Return the [x, y] coordinate for the center point of the cell that contains the specified text.  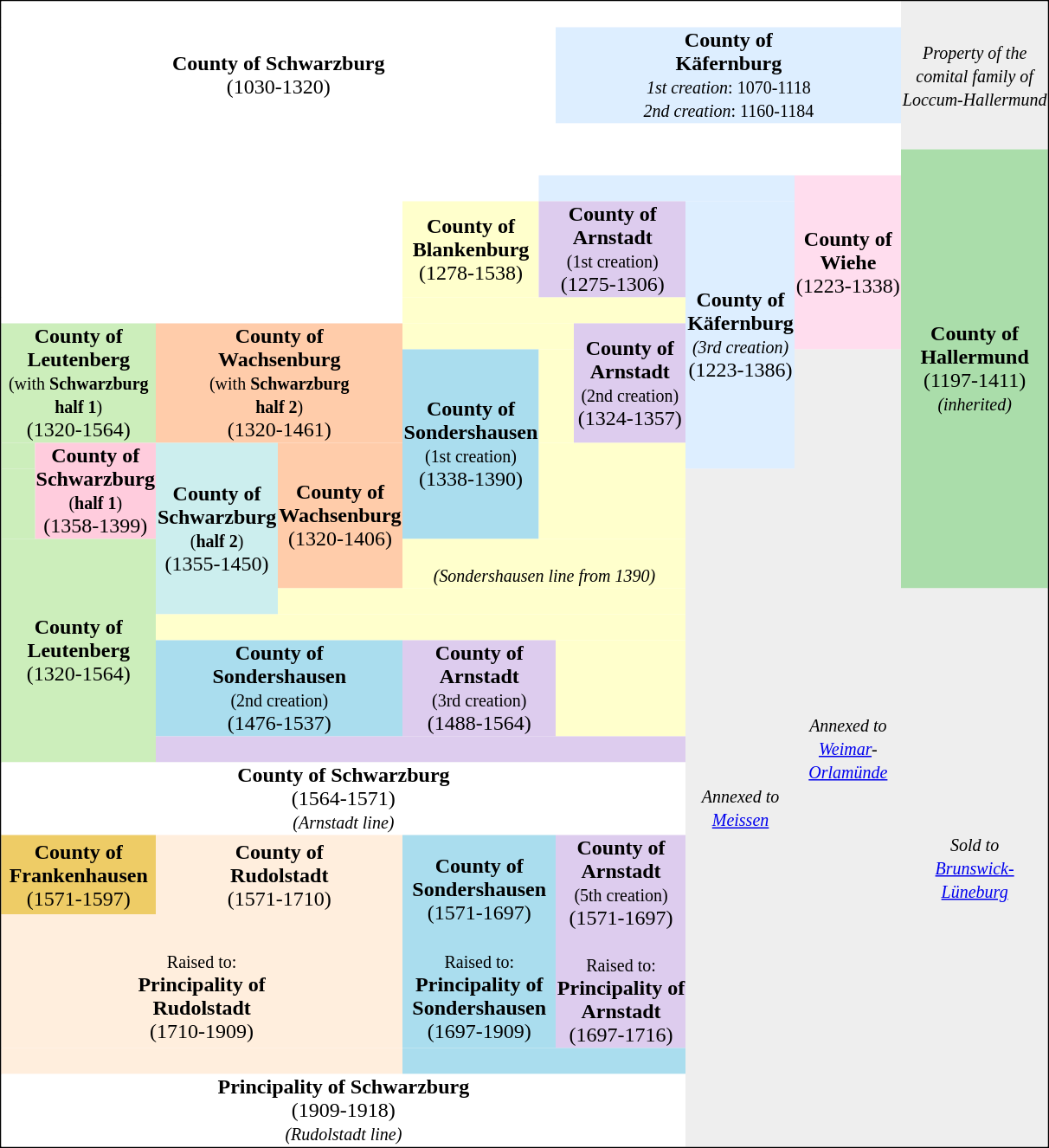
County ofLeutenberg(1320-1564) [78, 650]
Raised to:Principality ofSondershausen(1697-1909) [479, 996]
County ofKäfernburg(3rd creation)(1223-1386) [741, 334]
County ofSondershausen(1st creation)(1338-1390) [471, 445]
Property of thecomital family ofLoccum-Hallermund [975, 76]
County ofArnstadt(5th creation)(1571-1697)Raised to:Principality ofArnstadt(1697-1716) [621, 941]
County ofWiehe(1223-1338) [848, 261]
(Sondershausen line from 1390) [544, 563]
County of Schwarzburg(1564-1571)(Arnstadt line) [344, 798]
Principality of Schwarzburg(1909-1918)(Rudolstadt line) [344, 1110]
County of Schwarzburg(1030-1320) [279, 76]
County ofWachsenburg(1320-1406) [340, 516]
Annexed toWeimar-Orlamünde [848, 748]
County ofBlankenburg(1278-1538) [471, 249]
County ofArnstadt(1st creation)(1275-1306) [613, 249]
County ofArnstadt(3rd creation)(1488-1564) [479, 689]
Sold to Brunswick-Lüneburg [975, 867]
County ofRudolstadt(1571-1710) [279, 874]
Raised to:Principality ofRudolstadt(1710-1909) [202, 996]
Annexed toMeissen [741, 809]
County ofLeutenberg(with Schwarzburghalf 1)(1320-1564) [78, 384]
County ofWachsenburg(with Schwarzburghalf 2)(1320-1461) [279, 384]
County ofKäfernburg1st creation: 1070-11182nd creation: 1160-1184 [729, 76]
County ofFrankenhausen(1571-1597) [78, 874]
County ofSchwarzburg(half 1)(1358-1399) [95, 492]
County ofSchwarzburg(half 2)(1355-1450) [216, 529]
County ofSondershausen(2nd creation)(1476-1537) [279, 689]
County ofArnstadt(2nd creation)(1324-1357) [630, 384]
County ofHallermund(1197-1411)(inherited) [975, 369]
County ofSondershausen(1571-1697) [479, 888]
